For the text-containing cell, return its midpoint in [X, Y] coordinate format. 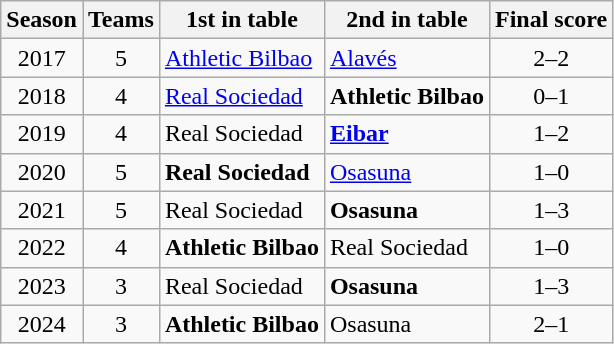
2024 [42, 324]
2023 [42, 286]
Final score [550, 20]
2020 [42, 172]
2–1 [550, 324]
2019 [42, 134]
2nd in table [406, 20]
2022 [42, 248]
2–2 [550, 58]
1–2 [550, 134]
2018 [42, 96]
2021 [42, 210]
Eibar [406, 134]
0–1 [550, 96]
Season [42, 20]
1st in table [242, 20]
Alavés [406, 58]
2017 [42, 58]
Teams [120, 20]
